From the cell containing the given text, extract its center point as (X, Y) coordinate. 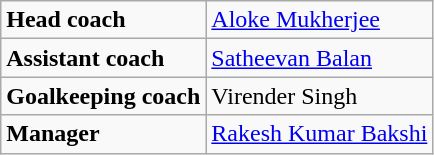
Rakesh Kumar Bakshi (320, 134)
Satheevan Balan (320, 58)
Assistant coach (104, 58)
Virender Singh (320, 96)
Aloke Mukherjee (320, 20)
Manager (104, 134)
Head coach (104, 20)
Goalkeeping coach (104, 96)
